Capture the cell that displays the provided text and extract its [x, y] central coordinate. 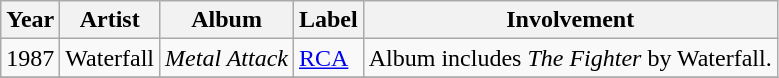
Year [30, 20]
Label [328, 20]
Metal Attack [227, 58]
RCA [328, 58]
Involvement [570, 20]
1987 [30, 58]
Waterfall [110, 58]
Album includes The Fighter by Waterfall. [570, 58]
Album [227, 20]
Artist [110, 20]
